Scan for the cell matching the given text and deliver its [X, Y] coordinate at center. 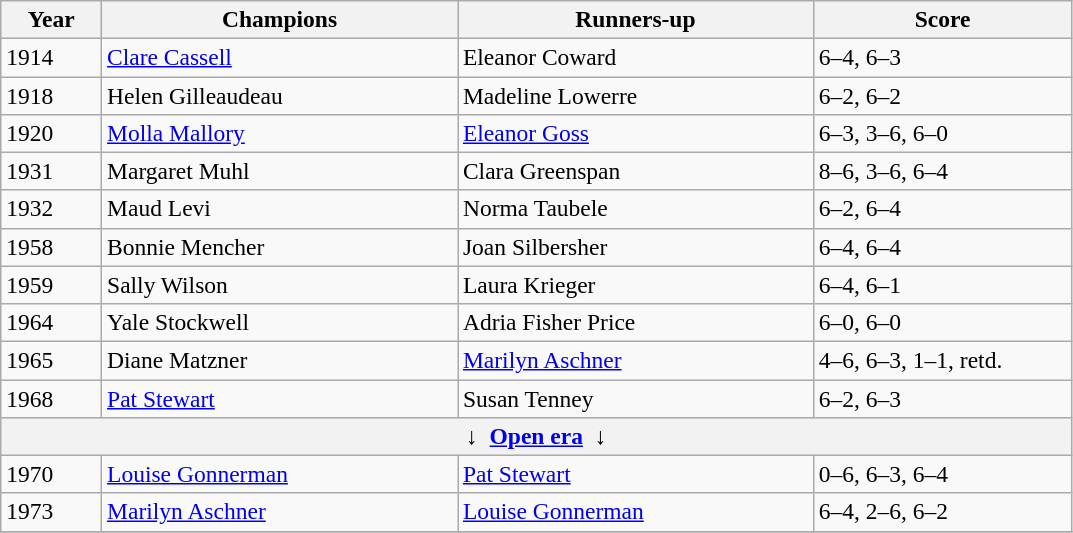
Adria Fisher Price [636, 322]
Diane Matzner [280, 360]
1932 [52, 209]
1914 [52, 57]
1918 [52, 95]
6–4, 6–4 [942, 247]
1931 [52, 171]
Margaret Muhl [280, 171]
8–6, 3–6, 6–4 [942, 171]
6–4, 6–1 [942, 285]
Clare Cassell [280, 57]
6–4, 6–3 [942, 57]
Bonnie Mencher [280, 247]
1959 [52, 285]
Champions [280, 19]
6–3, 3–6, 6–0 [942, 133]
6–2, 6–3 [942, 398]
6–2, 6–2 [942, 95]
6–2, 6–4 [942, 209]
Susan Tenney [636, 398]
Eleanor Goss [636, 133]
Runners-up [636, 19]
↓ Open era ↓ [536, 436]
Joan Silbersher [636, 247]
Madeline Lowerre [636, 95]
1965 [52, 360]
6–4, 2–6, 6–2 [942, 512]
1968 [52, 398]
6–0, 6–0 [942, 322]
Yale Stockwell [280, 322]
1958 [52, 247]
Norma Taubele [636, 209]
Sally Wilson [280, 285]
1920 [52, 133]
Maud Levi [280, 209]
1964 [52, 322]
1973 [52, 512]
Eleanor Coward [636, 57]
Helen Gilleaudeau [280, 95]
Clara Greenspan [636, 171]
Molla Mallory [280, 133]
Year [52, 19]
4–6, 6–3, 1–1, retd. [942, 360]
0–6, 6–3, 6–4 [942, 474]
1970 [52, 474]
Laura Krieger [636, 285]
Score [942, 19]
